Locate the cell with the specified text and output its (X, Y) center coordinate. 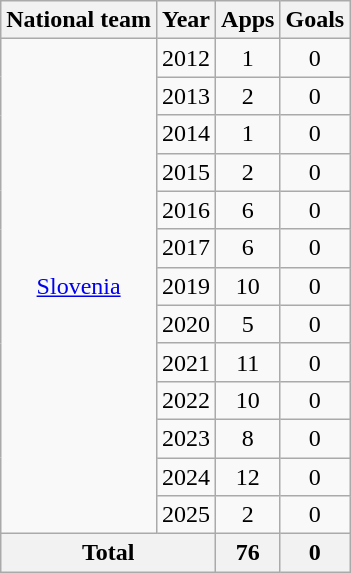
National team (79, 20)
2014 (186, 134)
2022 (186, 400)
Total (108, 553)
Goals (315, 20)
76 (248, 553)
2025 (186, 515)
2023 (186, 438)
Year (186, 20)
2015 (186, 172)
2024 (186, 477)
Slovenia (79, 286)
11 (248, 362)
2016 (186, 210)
2021 (186, 362)
12 (248, 477)
2019 (186, 286)
2012 (186, 58)
Apps (248, 20)
2020 (186, 324)
8 (248, 438)
5 (248, 324)
2017 (186, 248)
2013 (186, 96)
